From the cell containing the given text, extract its center point as (X, Y) coordinate. 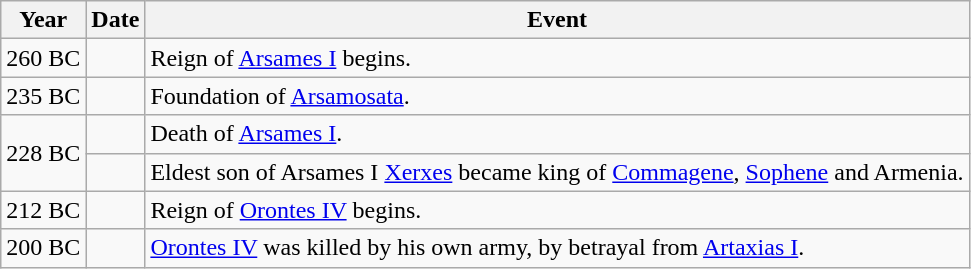
Year (44, 20)
Reign of Orontes IV begins. (557, 210)
Orontes IV was killed by his own army, by betrayal from Artaxias I. (557, 248)
235 BC (44, 96)
Eldest son of Arsames I Xerxes became king of Commagene, Sophene and Armenia. (557, 172)
228 BC (44, 153)
Date (116, 20)
Reign of Arsames I begins. (557, 58)
Foundation of Arsamosata. (557, 96)
Death of Arsames I. (557, 134)
Event (557, 20)
260 BC (44, 58)
212 BC (44, 210)
200 BC (44, 248)
